Provide the [X, Y] coordinate of the cell's center where the given text is located.  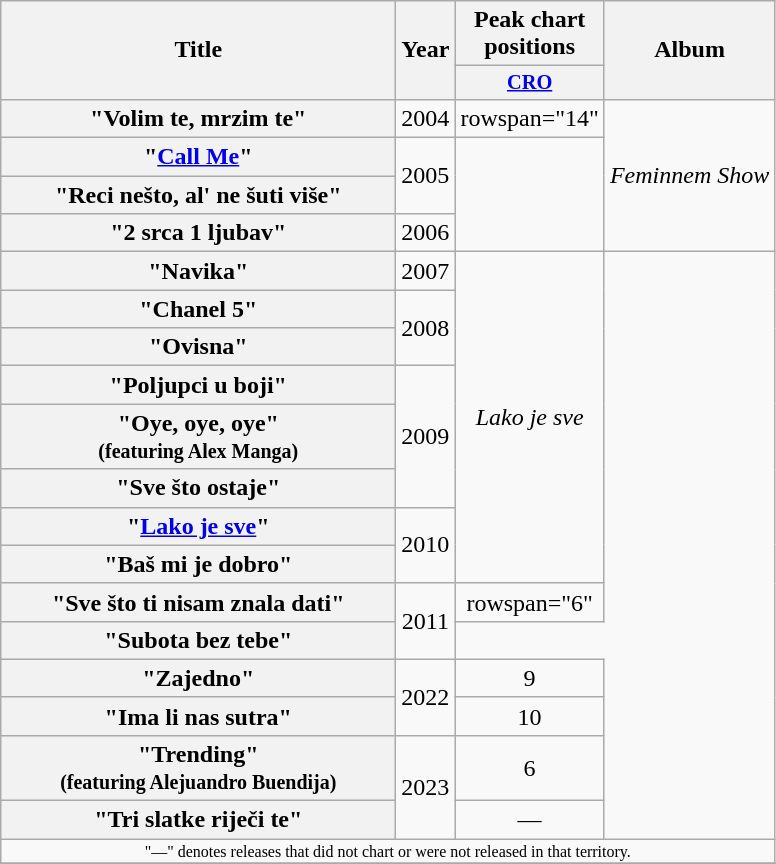
— [530, 820]
"Sve što ostaje" [198, 488]
2006 [426, 233]
"Trending"(featuring Alejuandro Buendija) [198, 768]
2009 [426, 436]
Feminnem Show [689, 175]
2007 [426, 271]
2023 [426, 786]
"Subota bez tebe" [198, 640]
2010 [426, 545]
"Reci nešto, al' ne šuti više" [198, 195]
"Zajedno" [198, 678]
rowspan="14" [530, 118]
"Tri slatke riječi te" [198, 820]
Title [198, 50]
"Poljupci u boji" [198, 385]
"2 srca 1 ljubav" [198, 233]
2005 [426, 176]
"Oye, oye, oye"(featuring Alex Manga) [198, 436]
2008 [426, 328]
2011 [426, 621]
"Chanel 5" [198, 309]
"Navika" [198, 271]
"—" denotes releases that did not chart or were not released in that territory. [388, 851]
"Ovisna" [198, 347]
6 [530, 768]
rowspan="6" [530, 602]
Lako je sve [530, 418]
Album [689, 50]
2004 [426, 118]
"Sve što ti nisam znala dati" [198, 602]
"Ima li nas sutra" [198, 716]
CRO [530, 83]
2022 [426, 697]
Year [426, 50]
"Call Me" [198, 157]
9 [530, 678]
10 [530, 716]
"Lako je sve" [198, 526]
Peak chart positions [530, 34]
"Baš mi je dobro" [198, 564]
"Volim te, mrzim te" [198, 118]
